Determine the (X, Y) coordinate at the center of the cell enclosing the given text.  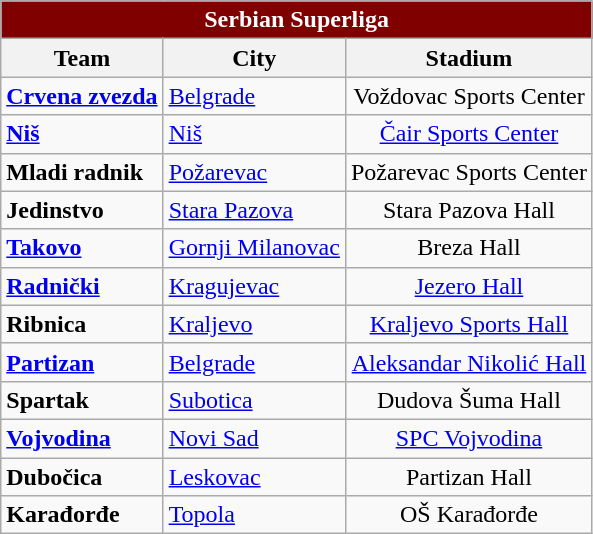
Spartak (82, 400)
City (254, 58)
Subotica (254, 400)
Požarevac (254, 172)
Požarevac Sports Center (468, 172)
Partizan (82, 362)
Ribnica (82, 324)
OŠ Karađorđe (468, 515)
Karađorđe (82, 515)
Kraljevo Sports Hall (468, 324)
Crvena zvezda (82, 96)
Radnički (82, 286)
Jezero Hall (468, 286)
Team (82, 58)
SPC Vojvodina (468, 438)
Serbian Superliga (297, 20)
Stara Pazova (254, 210)
Dubočica (82, 477)
Čair Sports Center (468, 134)
Stara Pazova Hall (468, 210)
Mladi radnik (82, 172)
Leskovac (254, 477)
Breza Hall (468, 248)
Partizan Hall (468, 477)
Jedinstvo (82, 210)
Vojvodina (82, 438)
Novi Sad (254, 438)
Dudova Šuma Hall (468, 400)
Kraljevo (254, 324)
Stadium (468, 58)
Kragujevac (254, 286)
Aleksandar Nikolić Hall (468, 362)
Voždovac Sports Center (468, 96)
Takovo (82, 248)
Gornji Milanovac (254, 248)
Topola (254, 515)
